Capture the cell that displays the provided text and extract its [x, y] central coordinate. 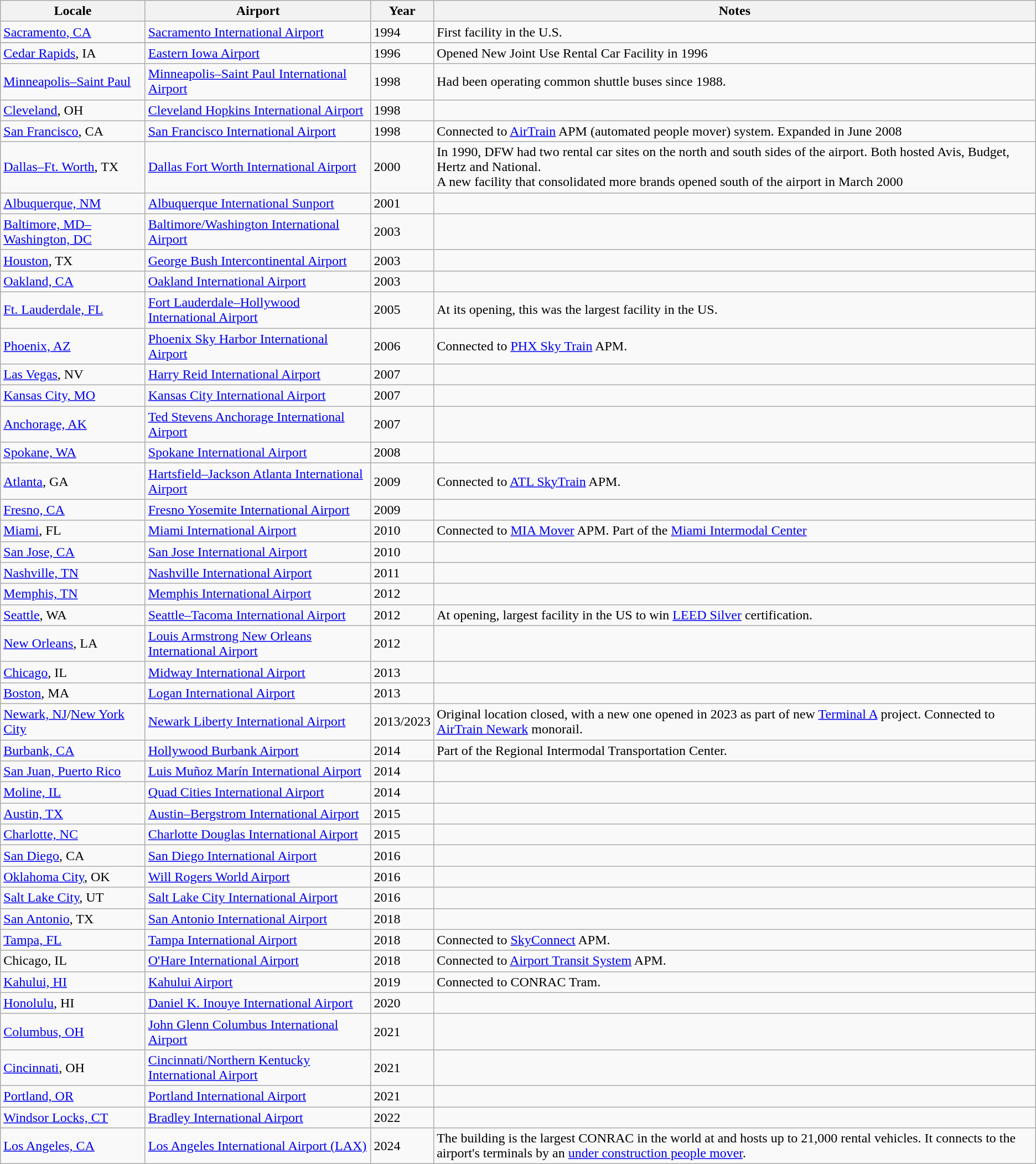
Daniel K. Inouye International Airport [258, 1003]
2022 [402, 1118]
Cleveland, OH [73, 110]
Logan International Airport [258, 693]
Seattle, WA [73, 615]
Louis Armstrong New Orleans International Airport [258, 643]
Kansas City International Airport [258, 396]
Locale [73, 11]
Cincinnati/Northern Kentucky International Airport [258, 1067]
Part of the Regional Intermodal Transportation Center. [735, 750]
Miami International Airport [258, 531]
Charlotte Douglas International Airport [258, 835]
Notes [735, 11]
San Antonio International Airport [258, 919]
San Diego International Airport [258, 856]
2019 [402, 982]
Boston, MA [73, 693]
Phoenix Sky Harbor International Airport [258, 345]
2001 [402, 203]
Los Angeles International Airport (LAX) [258, 1146]
Had been operating common shuttle buses since 1988. [735, 82]
Austin, TX [73, 814]
Portland International Airport [258, 1096]
1996 [402, 53]
Las Vegas, NV [73, 375]
Oklahoma City, OK [73, 877]
Salt Lake City, UT [73, 898]
San Jose, CA [73, 552]
Harry Reid International Airport [258, 375]
Cleveland Hopkins International Airport [258, 110]
Cincinnati, OH [73, 1067]
San Jose International Airport [258, 552]
2024 [402, 1146]
2006 [402, 345]
Salt Lake City International Airport [258, 898]
Newark Liberty International Airport [258, 722]
2008 [402, 453]
Year [402, 11]
Minneapolis–Saint Paul [73, 82]
Fresno, CA [73, 510]
John Glenn Columbus International Airport [258, 1032]
Original location closed, with a new one opened in 2023 as part of new Terminal A project. Connected to AirTrain Newark monorail. [735, 722]
2000 [402, 167]
Quad Cities International Airport [258, 793]
Nashville International Airport [258, 573]
Tampa, FL [73, 940]
At its opening, this was the largest facility in the US. [735, 310]
Connected to CONRAC Tram. [735, 982]
George Bush Intercontinental Airport [258, 260]
Phoenix, AZ [73, 345]
San Diego, CA [73, 856]
Midway International Airport [258, 672]
Connected to Airport Transit System APM. [735, 961]
2005 [402, 310]
Anchorage, AK [73, 424]
San Juan, Puerto Rico [73, 772]
Tampa International Airport [258, 940]
Baltimore/Washington International Airport [258, 231]
Will Rogers World Airport [258, 877]
Portland, OR [73, 1096]
Nashville, TN [73, 573]
O'Hare International Airport [258, 961]
Dallas Fort Worth International Airport [258, 167]
Ted Stevens Anchorage International Airport [258, 424]
2020 [402, 1003]
Spokane, WA [73, 453]
Columbus, OH [73, 1032]
Ft. Lauderdale, FL [73, 310]
Charlotte, NC [73, 835]
Connected to PHX Sky Train APM. [735, 345]
Atlanta, GA [73, 482]
Cedar Rapids, IA [73, 53]
Miami, FL [73, 531]
2011 [402, 573]
Moline, IL [73, 793]
San Francisco, CA [73, 131]
Kansas City, MO [73, 396]
Albuquerque International Sunport [258, 203]
Dallas–Ft. Worth, TX [73, 167]
New Orleans, LA [73, 643]
Newark, NJ/New York City [73, 722]
Luis Muñoz Marín International Airport [258, 772]
Fresno Yosemite International Airport [258, 510]
Oakland, CA [73, 281]
San Francisco International Airport [258, 131]
Hollywood Burbank Airport [258, 750]
Honolulu, HI [73, 1003]
Windsor Locks, CT [73, 1118]
Connected to SkyConnect APM. [735, 940]
At opening, largest facility in the US to win LEED Silver certification. [735, 615]
Burbank, CA [73, 750]
Spokane International Airport [258, 453]
Austin–Bergstrom International Airport [258, 814]
Fort Lauderdale–Hollywood International Airport [258, 310]
Minneapolis–Saint Paul International Airport [258, 82]
Connected to ATL SkyTrain APM. [735, 482]
Opened New Joint Use Rental Car Facility in 1996 [735, 53]
Airport [258, 11]
Memphis, TN [73, 594]
Hartsfield–Jackson Atlanta International Airport [258, 482]
Seattle–Tacoma International Airport [258, 615]
San Antonio, TX [73, 919]
2013/2023 [402, 722]
1994 [402, 32]
Kahului Airport [258, 982]
Los Angeles, CA [73, 1146]
Sacramento, CA [73, 32]
Oakland International Airport [258, 281]
Connected to MIA Mover APM. Part of the Miami Intermodal Center [735, 531]
Kahului, HI [73, 982]
Memphis International Airport [258, 594]
Albuquerque, NM [73, 203]
Eastern Iowa Airport [258, 53]
Sacramento International Airport [258, 32]
Bradley International Airport [258, 1118]
Baltimore, MD–Washington, DC [73, 231]
Connected to AirTrain APM (automated people mover) system. Expanded in June 2008 [735, 131]
First facility in the U.S. [735, 32]
Houston, TX [73, 260]
